Provide the (X, Y) coordinate of the cell's center where the given text is located.  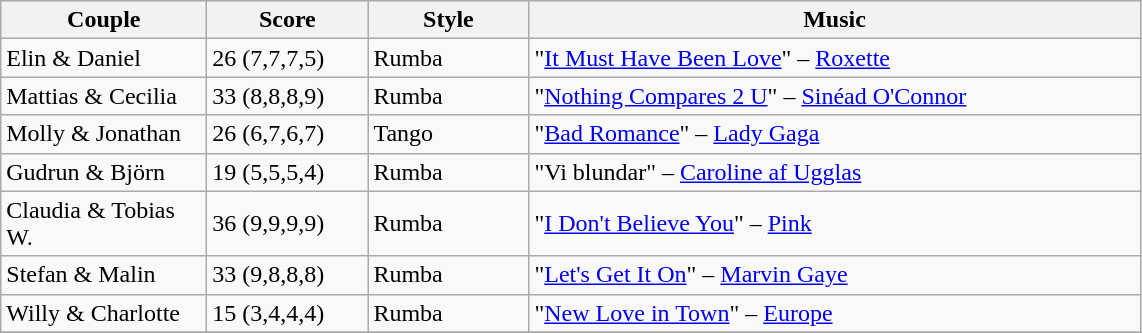
15 (3,4,4,4) (288, 313)
Claudia & Tobias W. (104, 224)
"It Must Have Been Love" – Roxette (834, 58)
Score (288, 20)
Couple (104, 20)
36 (9,9,9,9) (288, 224)
33 (9,8,8,8) (288, 275)
Gudrun & Björn (104, 172)
Willy & Charlotte (104, 313)
Molly & Jonathan (104, 134)
Mattias & Cecilia (104, 96)
19 (5,5,5,4) (288, 172)
Elin & Daniel (104, 58)
"Bad Romance" – Lady Gaga (834, 134)
"New Love in Town" – Europe (834, 313)
26 (7,7,7,5) (288, 58)
Stefan & Malin (104, 275)
"I Don't Believe You" – Pink (834, 224)
Style (448, 20)
33 (8,8,8,9) (288, 96)
Music (834, 20)
"Nothing Compares 2 U" – Sinéad O'Connor (834, 96)
"Vi blundar" – Caroline af Ugglas (834, 172)
26 (6,7,6,7) (288, 134)
"Let's Get It On" – Marvin Gaye (834, 275)
Tango (448, 134)
